Pinpoint the cell where the given text exists, returning its [X, Y] midpoint coordinate. 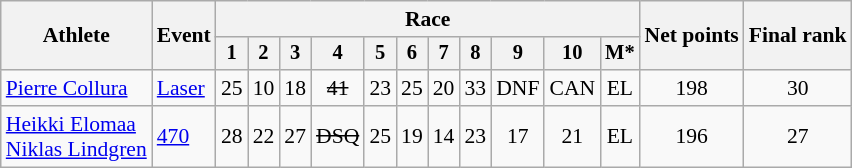
6 [412, 54]
DNF [518, 88]
Heikki Elomaa Niklas Lindgren [76, 136]
470 [184, 136]
22 [264, 136]
41 [338, 88]
M* [620, 54]
14 [444, 136]
18 [295, 88]
Race [428, 19]
7 [444, 54]
CAN [572, 88]
30 [798, 88]
9 [518, 54]
Laser [184, 88]
33 [475, 88]
5 [380, 54]
28 [232, 136]
2 [264, 54]
Athlete [76, 36]
198 [692, 88]
196 [692, 136]
17 [518, 136]
Event [184, 36]
Net points [692, 36]
DSQ [338, 136]
Final rank [798, 36]
3 [295, 54]
8 [475, 54]
19 [412, 136]
Pierre Collura [76, 88]
20 [444, 88]
21 [572, 136]
1 [232, 54]
4 [338, 54]
